Output the [X, Y] coordinate of the center of the cell containing the given text.  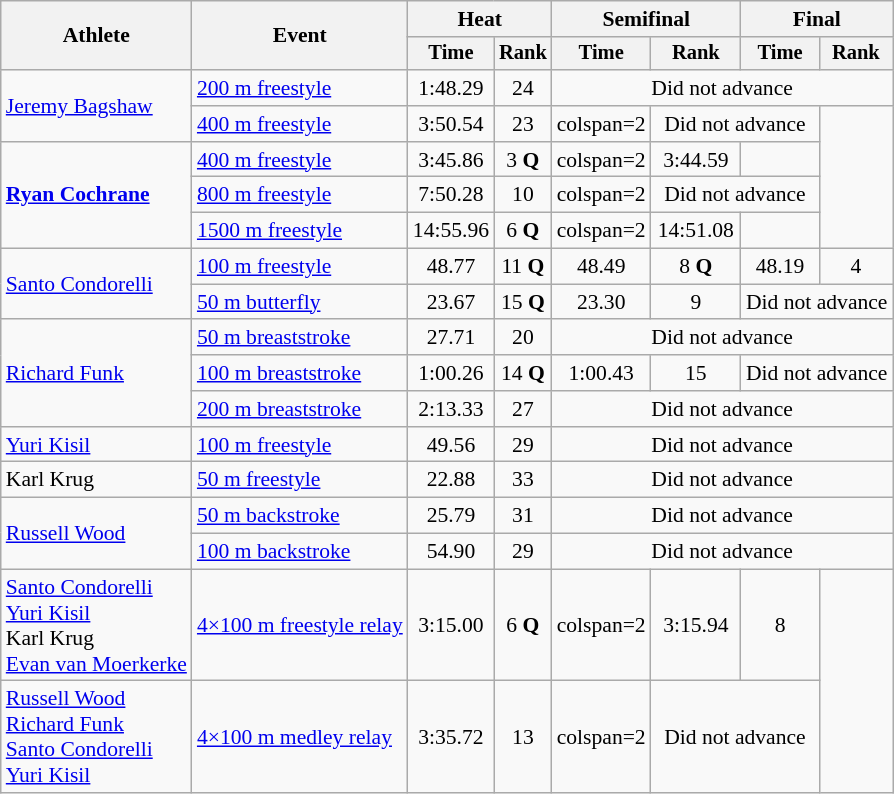
Semifinal [646, 19]
4×100 m freestyle relay [300, 625]
15 Q [523, 302]
3:35.72 [451, 737]
4 [856, 267]
13 [523, 737]
50 m breaststroke [300, 338]
4×100 m medley relay [300, 737]
49.56 [451, 445]
Russell WoodRichard FunkSanto CondorelliYuri Kisil [96, 737]
50 m freestyle [300, 480]
3:44.59 [696, 160]
Athlete [96, 36]
15 [696, 373]
23.30 [602, 302]
23.67 [451, 302]
3:15.00 [451, 625]
200 m freestyle [300, 88]
50 m backstroke [300, 516]
Event [300, 36]
200 m breaststroke [300, 409]
7:50.28 [451, 195]
48.77 [451, 267]
3:45.86 [451, 160]
100 m backstroke [300, 552]
Santo CondorelliYuri KisilKarl KrugEvan van Moerkerke [96, 625]
14 Q [523, 373]
3 Q [523, 160]
Yuri Kisil [96, 445]
3:50.54 [451, 124]
27 [523, 409]
23 [523, 124]
1:48.29 [451, 88]
Heat [480, 19]
Richard Funk [96, 374]
14:55.96 [451, 231]
Santo Condorelli [96, 284]
1:00.26 [451, 373]
31 [523, 516]
25.79 [451, 516]
3:15.94 [696, 625]
8 [780, 625]
24 [523, 88]
9 [696, 302]
Jeremy Bagshaw [96, 106]
1500 m freestyle [300, 231]
800 m freestyle [300, 195]
11 Q [523, 267]
2:13.33 [451, 409]
Russell Wood [96, 534]
33 [523, 480]
8 Q [696, 267]
54.90 [451, 552]
Karl Krug [96, 480]
1:00.43 [602, 373]
48.49 [602, 267]
22.88 [451, 480]
100 m breaststroke [300, 373]
14:51.08 [696, 231]
50 m butterfly [300, 302]
Final [817, 19]
20 [523, 338]
48.19 [780, 267]
Ryan Cochrane [96, 196]
27.71 [451, 338]
10 [523, 195]
